Pinpoint the cell where the given text exists, returning its [x, y] midpoint coordinate. 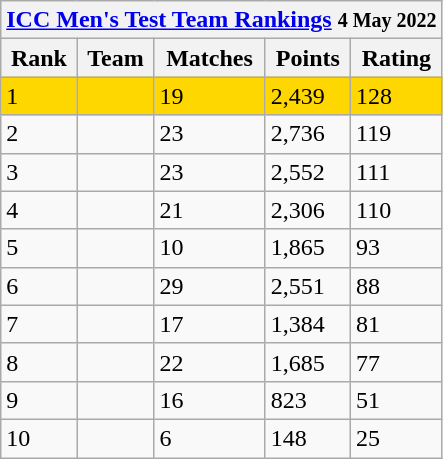
1,384 [308, 324]
8 [39, 362]
ICC Men's Test Team Rankings 4 May 2022 [222, 20]
21 [210, 210]
3 [39, 172]
2,306 [308, 210]
119 [397, 134]
5 [39, 248]
2,736 [308, 134]
22 [210, 362]
19 [210, 96]
Rank [39, 58]
88 [397, 286]
148 [308, 438]
Rating [397, 58]
81 [397, 324]
2,551 [308, 286]
823 [308, 400]
111 [397, 172]
4 [39, 210]
7 [39, 324]
9 [39, 400]
Matches [210, 58]
Team [116, 58]
128 [397, 96]
25 [397, 438]
1,685 [308, 362]
2,439 [308, 96]
110 [397, 210]
Points [308, 58]
77 [397, 362]
2 [39, 134]
93 [397, 248]
51 [397, 400]
1,865 [308, 248]
1 [39, 96]
17 [210, 324]
16 [210, 400]
2,552 [308, 172]
29 [210, 286]
